Return (X, Y) of the center of cell containing provided text 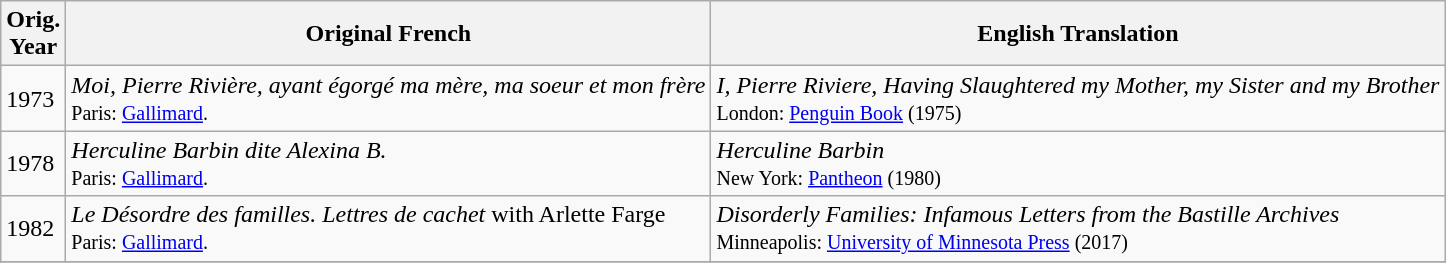
I, Pierre Riviere, Having Slaughtered my Mother, my Sister and my BrotherLondon: Penguin Book (1975) (1078, 98)
Original French (388, 34)
Orig.Year (34, 34)
Herculine Barbin dite Alexina B.Paris: Gallimard. (388, 164)
Le Désordre des familles. Lettres de cachet with Arlette FargeParis: Gallimard. (388, 228)
1982 (34, 228)
Moi, Pierre Rivière, ayant égorgé ma mère, ma soeur et mon frèreParis: Gallimard. (388, 98)
1978 (34, 164)
Disorderly Families: Infamous Letters from the Bastille ArchivesMinneapolis: University of Minnesota Press (2017) (1078, 228)
Herculine BarbinNew York: Pantheon (1980) (1078, 164)
1973 (34, 98)
English Translation (1078, 34)
